Determine the (x, y) coordinate at the center of the cell enclosing the given text.  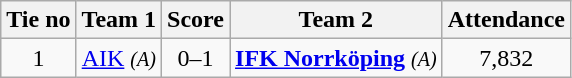
0–1 (196, 58)
Team 1 (119, 20)
1 (38, 58)
Tie no (38, 20)
AIK (A) (119, 58)
Attendance (506, 20)
Score (196, 20)
IFK Norrköping (A) (336, 58)
7,832 (506, 58)
Team 2 (336, 20)
